For the text-containing cell, return its midpoint in [x, y] coordinate format. 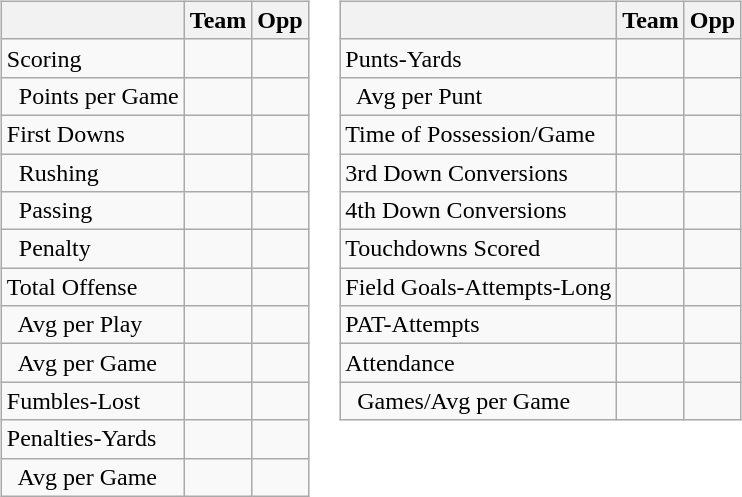
Fumbles-Lost [92, 401]
Field Goals-Attempts-Long [478, 287]
3rd Down Conversions [478, 173]
Points per Game [92, 96]
Total Offense [92, 287]
Avg per Punt [478, 96]
PAT-Attempts [478, 325]
4th Down Conversions [478, 211]
Time of Possession/Game [478, 134]
Rushing [92, 173]
Punts-Yards [478, 58]
Scoring [92, 58]
Touchdowns Scored [478, 249]
Penalty [92, 249]
Attendance [478, 363]
Avg per Play [92, 325]
First Downs [92, 134]
Penalties-Yards [92, 439]
Passing [92, 211]
Games/Avg per Game [478, 401]
